Scan for the cell matching the given text and deliver its [x, y] coordinate at center. 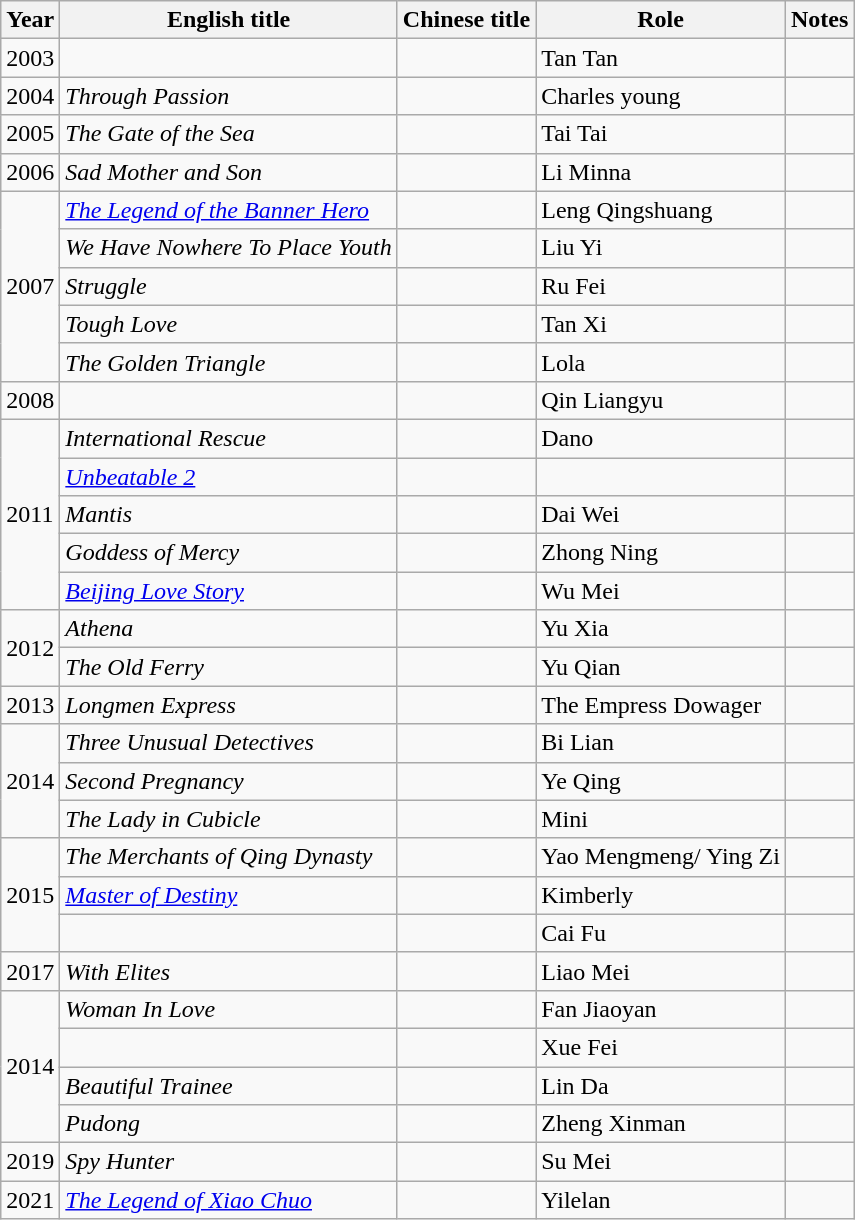
Notes [819, 20]
Li Minna [661, 172]
Struggle [229, 286]
2012 [30, 648]
2004 [30, 96]
Tan Tan [661, 58]
2013 [30, 705]
Sad Mother and Son [229, 172]
2008 [30, 400]
Tough Love [229, 324]
Three Unusual Detectives [229, 743]
International Rescue [229, 438]
2019 [30, 1162]
Charles young [661, 96]
Lola [661, 362]
Kimberly [661, 895]
Second Pregnancy [229, 781]
Bi Lian [661, 743]
The Gate of the Sea [229, 134]
Cai Fu [661, 933]
Tan Xi [661, 324]
Liao Mei [661, 971]
Unbeatable 2 [229, 477]
Dai Wei [661, 515]
The Merchants of Qing Dynasty [229, 857]
Su Mei [661, 1162]
Zheng Xinman [661, 1124]
2005 [30, 134]
Beijing Love Story [229, 591]
2011 [30, 514]
Goddess of Mercy [229, 553]
Zhong Ning [661, 553]
Beautiful Trainee [229, 1085]
We Have Nowhere To Place Youth [229, 248]
Yu Xia [661, 629]
The Empress Dowager [661, 705]
Leng Qingshuang [661, 210]
Master of Destiny [229, 895]
Athena [229, 629]
Yu Qian [661, 667]
Qin Liangyu [661, 400]
Spy Hunter [229, 1162]
Xue Fei [661, 1047]
Woman In Love [229, 1009]
Ye Qing [661, 781]
2017 [30, 971]
The Old Ferry [229, 667]
Longmen Express [229, 705]
Through Passion [229, 96]
With Elites [229, 971]
Chinese title [466, 20]
2015 [30, 895]
Mini [661, 819]
Tai Tai [661, 134]
Wu Mei [661, 591]
Mantis [229, 515]
The Legend of the Banner Hero [229, 210]
The Legend of Xiao Chuo [229, 1200]
Role [661, 20]
Yilelan [661, 1200]
Year [30, 20]
Lin Da [661, 1085]
2003 [30, 58]
Liu Yi [661, 248]
2021 [30, 1200]
Dano [661, 438]
Yao Mengmeng/ Ying Zi [661, 857]
English title [229, 20]
Pudong [229, 1124]
Fan Jiaoyan [661, 1009]
The Golden Triangle [229, 362]
2007 [30, 286]
Ru Fei [661, 286]
2006 [30, 172]
The Lady in Cubicle [229, 819]
